Return the [x, y] coordinate for the center point of the cell that contains the specified text.  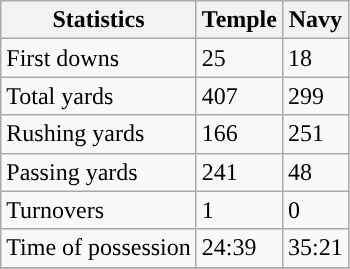
407 [239, 96]
166 [239, 134]
0 [315, 210]
Passing yards [99, 172]
24:39 [239, 248]
Total yards [99, 96]
25 [239, 58]
251 [315, 134]
35:21 [315, 248]
18 [315, 58]
Rushing yards [99, 134]
Time of possession [99, 248]
Turnovers [99, 210]
299 [315, 96]
Temple [239, 20]
48 [315, 172]
1 [239, 210]
First downs [99, 58]
241 [239, 172]
Navy [315, 20]
Statistics [99, 20]
